Output the [x, y] coordinate of the center of the cell containing the given text.  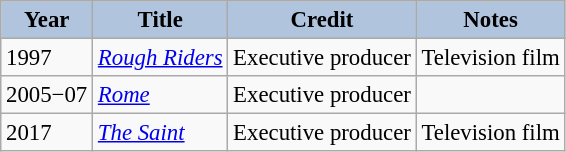
2017 [47, 133]
1997 [47, 58]
Title [160, 20]
Notes [490, 20]
Rome [160, 95]
The Saint [160, 133]
Rough Riders [160, 58]
Credit [322, 20]
2005−07 [47, 95]
Year [47, 20]
